Pinpoint the cell where the given text exists, returning its (X, Y) midpoint coordinate. 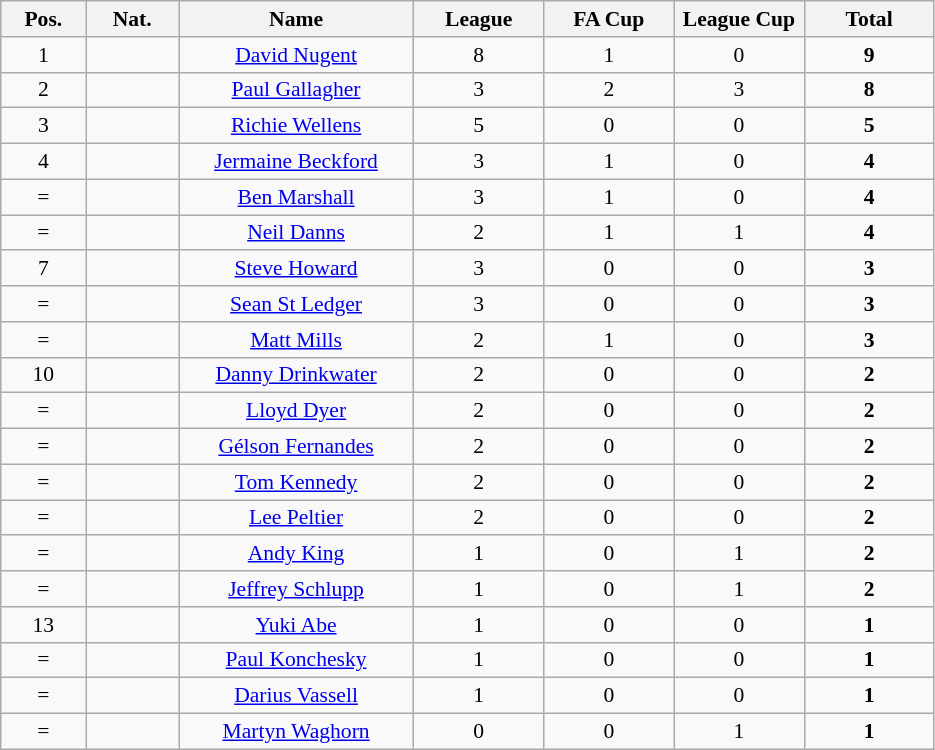
FA Cup (609, 19)
Lee Peltier (296, 518)
Neil Danns (296, 233)
Paul Konchesky (296, 660)
Ben Marshall (296, 197)
Andy King (296, 554)
Total (869, 19)
10 (44, 375)
Nat. (132, 19)
Gélson Fernandes (296, 447)
League (479, 19)
League Cup (739, 19)
7 (44, 269)
Tom Kennedy (296, 482)
Lloyd Dyer (296, 411)
Matt Mills (296, 340)
13 (44, 625)
David Nugent (296, 55)
Jeffrey Schlupp (296, 589)
Jermaine Beckford (296, 162)
9 (869, 55)
Name (296, 19)
Richie Wellens (296, 126)
Darius Vassell (296, 696)
Sean St Ledger (296, 304)
Steve Howard (296, 269)
Pos. (44, 19)
Martyn Waghorn (296, 732)
Paul Gallagher (296, 90)
Yuki Abe (296, 625)
Danny Drinkwater (296, 375)
